Output the (X, Y) coordinate of the center of the cell containing the given text.  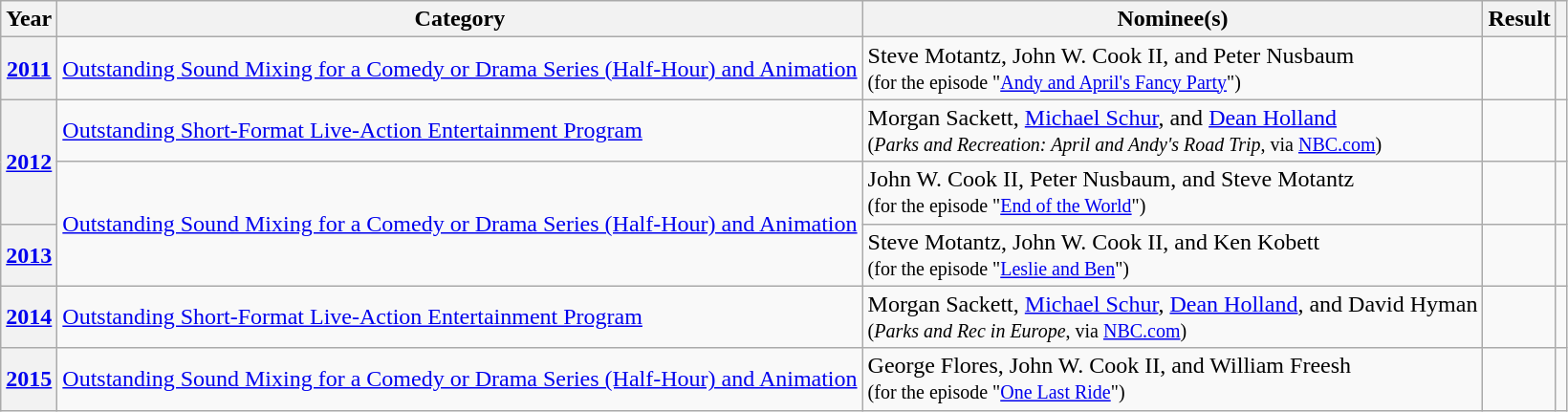
2012 (29, 162)
Category (460, 19)
Morgan Sackett, Michael Schur, and Dean Holland(Parks and Recreation: April and Andy's Road Trip, via NBC.com) (1172, 130)
2015 (29, 379)
Nominee(s) (1172, 19)
2011 (29, 69)
George Flores, John W. Cook II, and William Freesh(for the episode "One Last Ride") (1172, 379)
2013 (29, 254)
Year (29, 19)
2014 (29, 317)
John W. Cook II, Peter Nusbaum, and Steve Motantz(for the episode "End of the World") (1172, 193)
Steve Motantz, John W. Cook II, and Ken Kobett(for the episode "Leslie and Ben") (1172, 254)
Result (1519, 19)
Steve Motantz, John W. Cook II, and Peter Nusbaum(for the episode "Andy and April's Fancy Party") (1172, 69)
Morgan Sackett, Michael Schur, Dean Holland, and David Hyman(Parks and Rec in Europe, via NBC.com) (1172, 317)
